Scan for the cell matching the given text and deliver its [X, Y] coordinate at center. 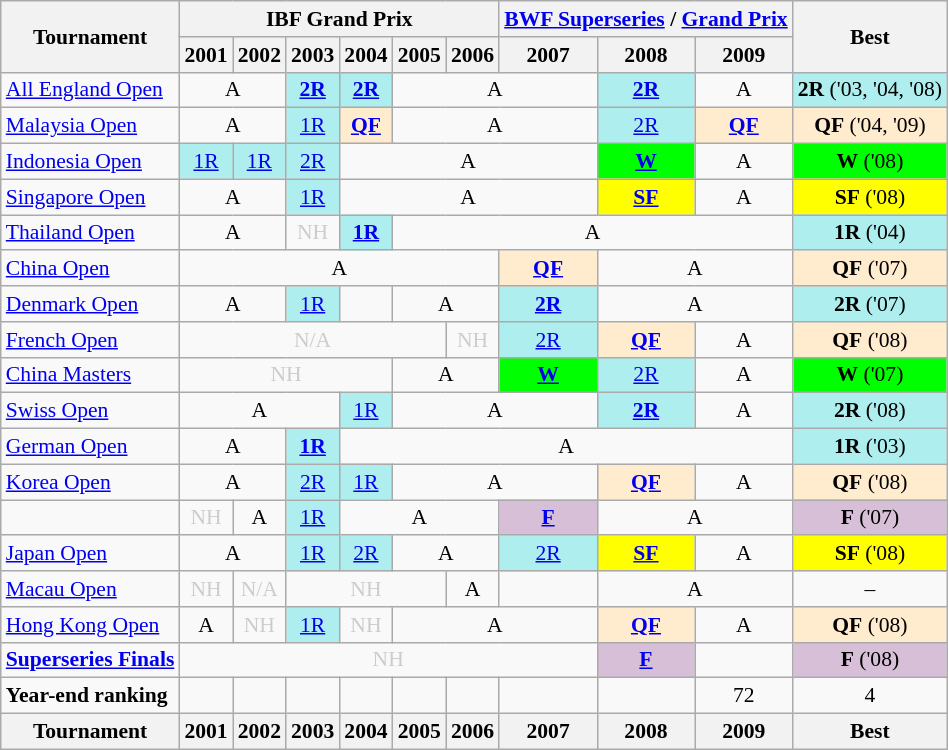
– [870, 589]
Malaysia Open [90, 126]
2R ('03, '04, '08) [870, 90]
Year-end ranking [90, 696]
1R ('03) [870, 447]
French Open [90, 340]
2R ('08) [870, 411]
QF ('04, '09) [870, 126]
Hong Kong Open [90, 625]
German Open [90, 447]
Singapore Open [90, 197]
China Masters [90, 375]
Superseries Finals [90, 660]
W ('08) [870, 162]
Japan Open [90, 554]
All England Open [90, 90]
Swiss Open [90, 411]
China Open [90, 269]
BWF Superseries / Grand Prix [646, 19]
QF ('07) [870, 269]
F ('08) [870, 660]
4 [870, 696]
2R ('07) [870, 304]
IBF Grand Prix [339, 19]
Indonesia Open [90, 162]
72 [744, 696]
1R ('04) [870, 233]
Korea Open [90, 482]
Macau Open [90, 589]
Denmark Open [90, 304]
Thailand Open [90, 233]
F ('07) [870, 518]
W ('07) [870, 375]
